Search for the cell housing the specified text and yield its (x, y) center coordinate. 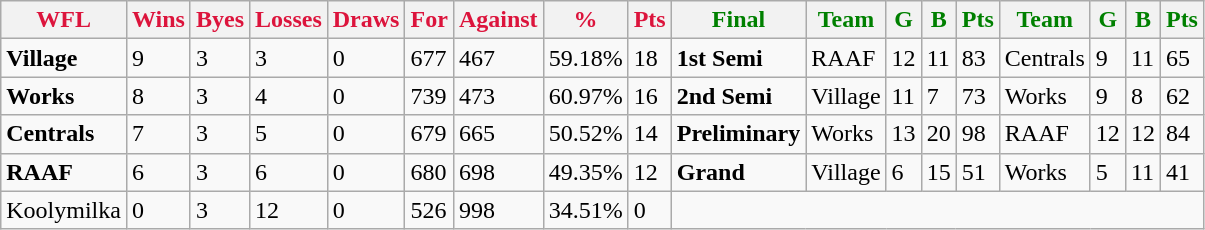
60.97% (586, 96)
For (429, 20)
679 (429, 134)
1st Semi (738, 58)
467 (498, 58)
50.52% (586, 134)
677 (429, 58)
62 (1182, 96)
73 (978, 96)
Against (498, 20)
51 (978, 172)
14 (650, 134)
65 (1182, 58)
34.51% (586, 210)
Byes (220, 20)
680 (429, 172)
49.35% (586, 172)
13 (904, 134)
WFL (64, 20)
Draws (366, 20)
998 (498, 210)
665 (498, 134)
18 (650, 58)
Grand (738, 172)
2nd Semi (738, 96)
16 (650, 96)
526 (429, 210)
15 (938, 172)
59.18% (586, 58)
41 (1182, 172)
98 (978, 134)
Koolymilka (64, 210)
Preliminary (738, 134)
Final (738, 20)
% (586, 20)
20 (938, 134)
698 (498, 172)
Wins (158, 20)
Losses (289, 20)
83 (978, 58)
739 (429, 96)
84 (1182, 134)
4 (289, 96)
473 (498, 96)
